Identify which cell holds the provided text, then report its (X, Y) central coordinate. 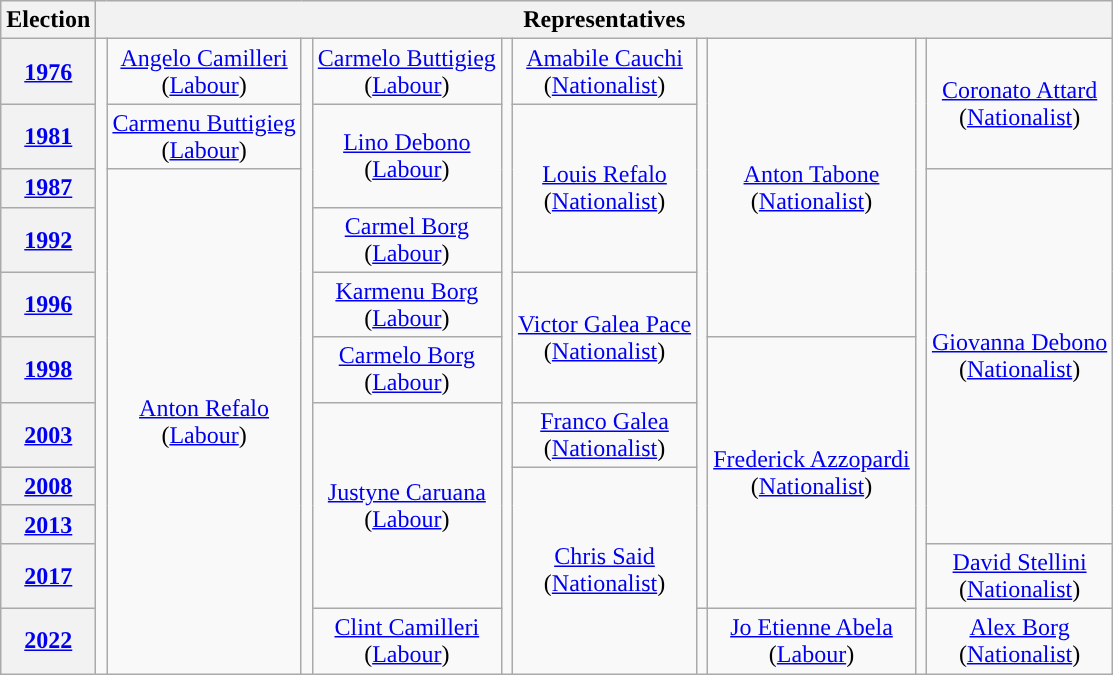
Carmelo Borg(Labour) (406, 370)
Anton Refalo(Labour) (204, 422)
2003 (48, 434)
Giovanna Debono(Nationalist) (1019, 356)
Carmelo Buttigieg(Labour) (406, 72)
David Stellini(Nationalist) (1019, 576)
Election (48, 20)
2022 (48, 640)
Jo Etienne Abela(Labour) (812, 640)
Coronato Attard(Nationalist) (1019, 104)
Amabile Cauchi(Nationalist) (604, 72)
1976 (48, 72)
2013 (48, 524)
Franco Galea(Nationalist) (604, 434)
Representatives (604, 20)
1981 (48, 136)
Karmenu Borg(Labour) (406, 304)
Clint Camilleri(Labour) (406, 640)
2008 (48, 486)
Louis Refalo(Nationalist) (604, 188)
1987 (48, 188)
Carmel Borg(Labour) (406, 240)
1998 (48, 370)
Carmenu Buttigieg(Labour) (204, 136)
Lino Debono(Labour) (406, 156)
1992 (48, 240)
Alex Borg(Nationalist) (1019, 640)
2017 (48, 576)
1996 (48, 304)
Frederick Azzopardi(Nationalist) (812, 472)
Justyne Caruana(Labour) (406, 505)
Angelo Camilleri(Labour) (204, 72)
Anton Tabone(Nationalist) (812, 188)
Victor Galea Pace(Nationalist) (604, 337)
Chris Said(Nationalist) (604, 570)
